Capture the cell that displays the provided text and extract its (X, Y) central coordinate. 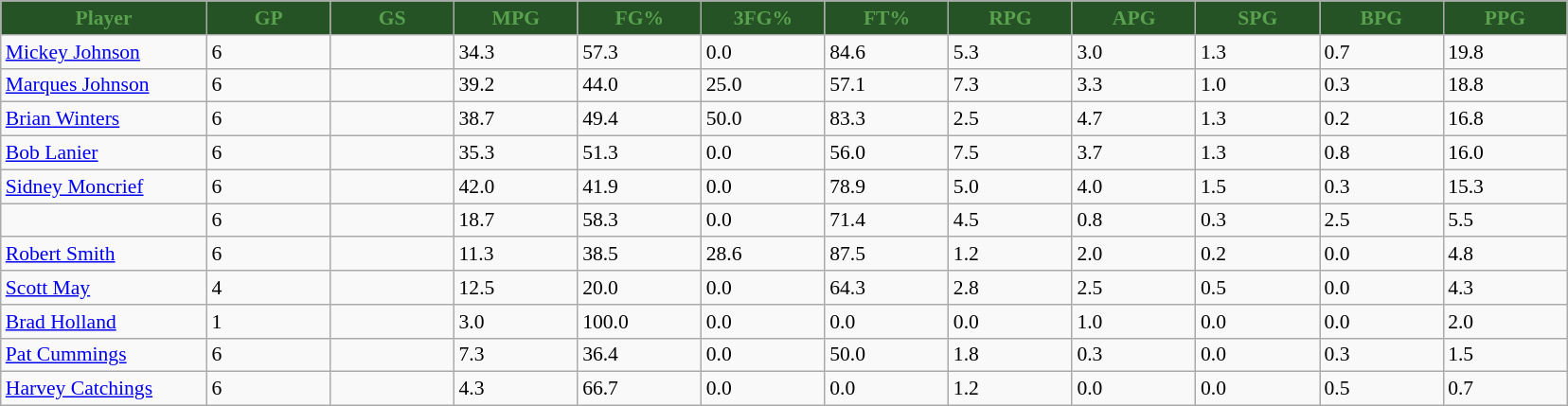
38.5 (640, 255)
Brian Winters (104, 119)
84.6 (886, 52)
1 (269, 322)
BPG (1382, 18)
Robert Smith (104, 255)
FG% (640, 18)
4.8 (1506, 255)
49.4 (640, 119)
1.8 (1011, 355)
3.7 (1134, 153)
Marques Johnson (104, 85)
GS (392, 18)
RPG (1011, 18)
5.3 (1011, 52)
3FG% (763, 18)
83.3 (886, 119)
Sidney Moncrief (104, 186)
20.0 (640, 288)
3.3 (1134, 85)
4.0 (1134, 186)
7.5 (1011, 153)
38.7 (517, 119)
2.8 (1011, 288)
18.8 (1506, 85)
44.0 (640, 85)
19.8 (1506, 52)
78.9 (886, 186)
Harvey Catchings (104, 389)
Scott May (104, 288)
5.0 (1011, 186)
11.3 (517, 255)
100.0 (640, 322)
18.7 (517, 221)
5.5 (1506, 221)
39.2 (517, 85)
Mickey Johnson (104, 52)
Brad Holland (104, 322)
57.3 (640, 52)
57.1 (886, 85)
15.3 (1506, 186)
58.3 (640, 221)
51.3 (640, 153)
87.5 (886, 255)
16.8 (1506, 119)
4.5 (1011, 221)
Pat Cummings (104, 355)
Player (104, 18)
28.6 (763, 255)
71.4 (886, 221)
4 (269, 288)
36.4 (640, 355)
12.5 (517, 288)
34.3 (517, 52)
56.0 (886, 153)
PPG (1506, 18)
35.3 (517, 153)
SPG (1257, 18)
25.0 (763, 85)
APG (1134, 18)
FT% (886, 18)
MPG (517, 18)
Bob Lanier (104, 153)
41.9 (640, 186)
16.0 (1506, 153)
64.3 (886, 288)
GP (269, 18)
4.7 (1134, 119)
42.0 (517, 186)
66.7 (640, 389)
